For the text-containing cell, return its midpoint in (X, Y) coordinate format. 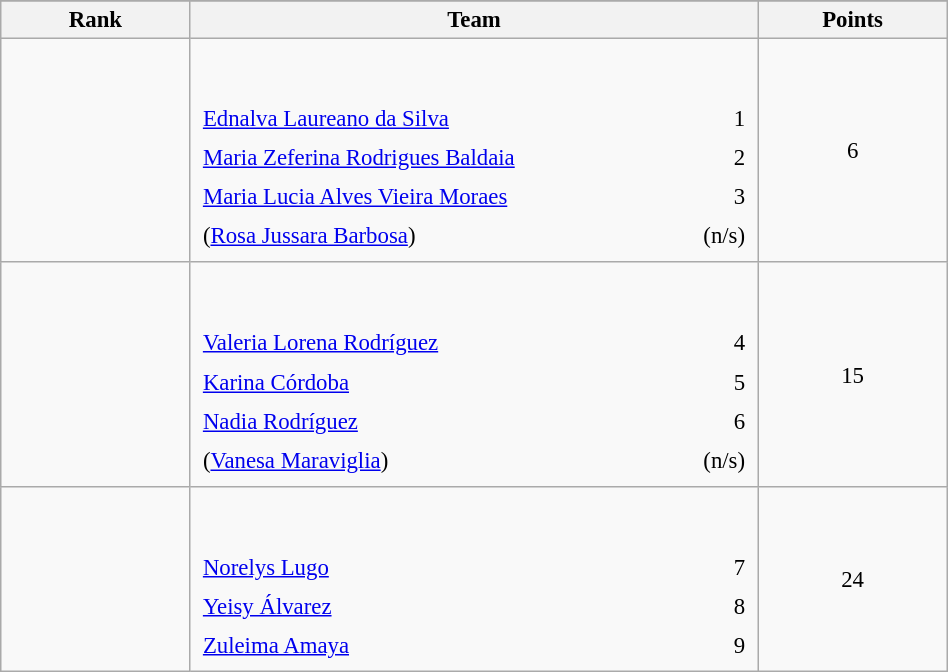
7 (718, 567)
Team (474, 20)
Nadia Rodríguez (425, 421)
Ednalva Laureano da Silva (434, 119)
Points (852, 20)
24 (852, 578)
Maria Zeferina Rodrigues Baldaia (434, 158)
1 (712, 119)
Norelys Lugo 7 Yeisy Álvarez 8 Zuleima Amaya 9 (474, 578)
Zuleima Amaya (440, 645)
5 (702, 382)
Norelys Lugo (440, 567)
8 (718, 606)
Rank (96, 20)
2 (712, 158)
15 (852, 374)
Valeria Lorena Rodríguez 4 Karina Córdoba 5 Nadia Rodríguez 6 (Vanesa Maraviglia) (n/s) (474, 374)
(Vanesa Maraviglia) (425, 460)
9 (718, 645)
Yeisy Álvarez (440, 606)
Valeria Lorena Rodríguez (425, 343)
(Rosa Jussara Barbosa) (434, 236)
4 (702, 343)
Ednalva Laureano da Silva 1 Maria Zeferina Rodrigues Baldaia 2 Maria Lucia Alves Vieira Moraes 3 (Rosa Jussara Barbosa) (n/s) (474, 151)
3 (712, 197)
Maria Lucia Alves Vieira Moraes (434, 197)
Karina Córdoba (425, 382)
